Return the [X, Y] coordinate for the center point of the cell that contains the specified text.  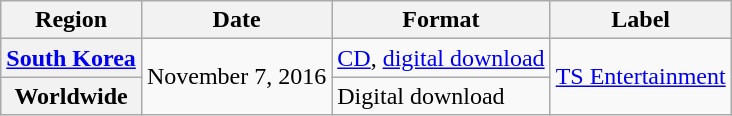
Format [441, 20]
Date [236, 20]
CD, digital download [441, 58]
November 7, 2016 [236, 77]
Worldwide [72, 96]
Region [72, 20]
TS Entertainment [640, 77]
Digital download [441, 96]
South Korea [72, 58]
Label [640, 20]
